Output the (X, Y) coordinate of the center of the cell containing the given text.  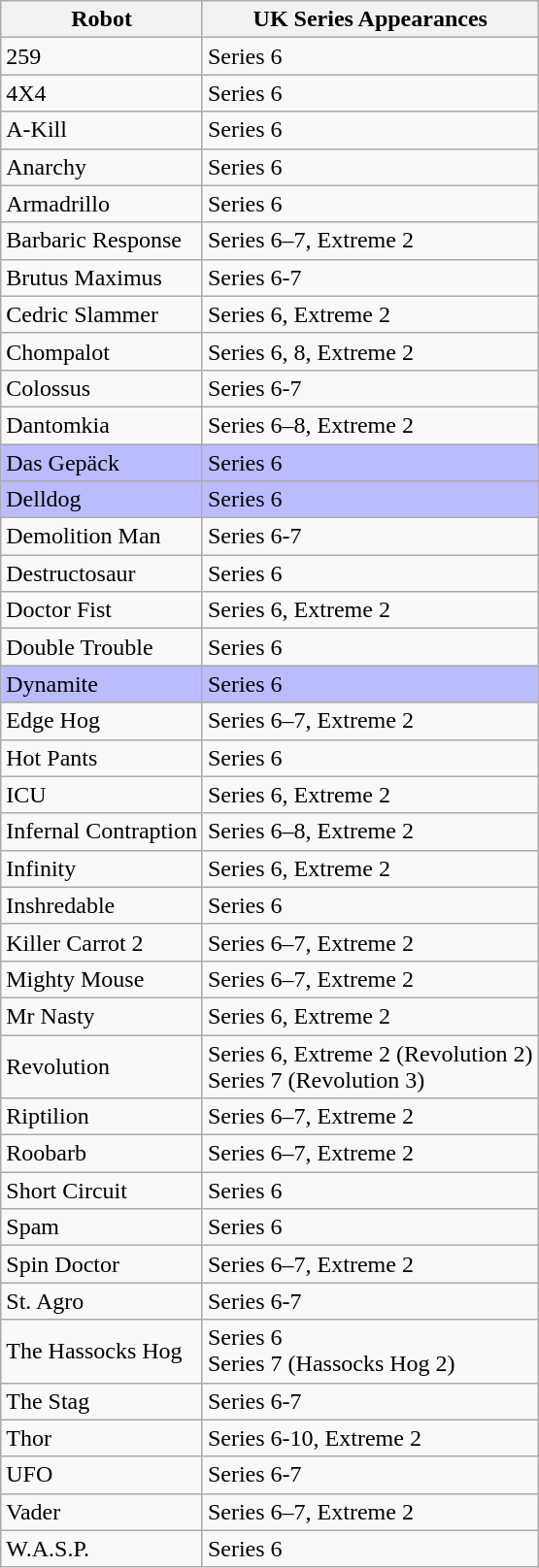
Destructosaur (102, 573)
Mighty Mouse (102, 979)
Spin Doctor (102, 1264)
Anarchy (102, 167)
Colossus (102, 388)
Double Trouble (102, 647)
Demolition Man (102, 537)
The Stag (102, 1401)
Cedric Slammer (102, 314)
4X4 (102, 93)
Killer Carrot 2 (102, 942)
Revolution (102, 1065)
Chompalot (102, 351)
Series 6-10, Extreme 2 (370, 1438)
Mr Nasty (102, 1016)
Short Circuit (102, 1191)
Vader (102, 1512)
Inshredable (102, 905)
The Hassocks Hog (102, 1351)
Das Gepäck (102, 463)
Brutus Maximus (102, 278)
ICU (102, 795)
Spam (102, 1227)
259 (102, 56)
Delldog (102, 500)
Series 6, Extreme 2 (Revolution 2)Series 7 (Revolution 3) (370, 1065)
Doctor Fist (102, 610)
Series 6, 8, Extreme 2 (370, 351)
W.A.S.P. (102, 1549)
Edge Hog (102, 721)
UFO (102, 1475)
Barbaric Response (102, 241)
Armadrillo (102, 204)
Infinity (102, 868)
Riptilion (102, 1117)
Thor (102, 1438)
Series 6Series 7 (Hassocks Hog 2) (370, 1351)
A-Kill (102, 130)
Hot Pants (102, 758)
Robot (102, 19)
UK Series Appearances (370, 19)
St. Agro (102, 1301)
Dantomkia (102, 425)
Roobarb (102, 1154)
Dynamite (102, 684)
Infernal Contraption (102, 832)
